Find where the given text appears and provide that cell's center as (X, Y) coordinate. 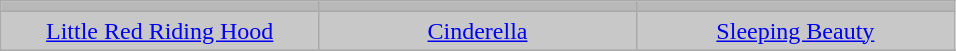
Cinderella (478, 31)
Little Red Riding Hood (160, 31)
Sleeping Beauty (795, 31)
